Locate the cell with the specified text and output its (X, Y) center coordinate. 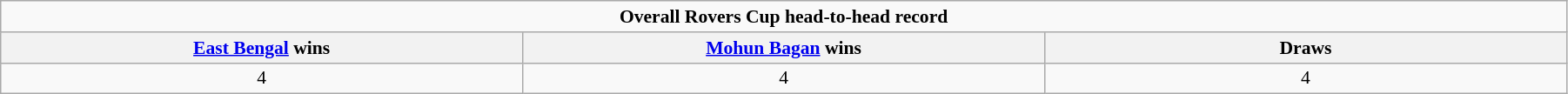
Overall Rovers Cup head-to-head record (784, 17)
Mohun Bagan wins (784, 48)
Draws (1306, 48)
East Bengal wins (262, 48)
